Locate the cell with the specified text and output its (x, y) center coordinate. 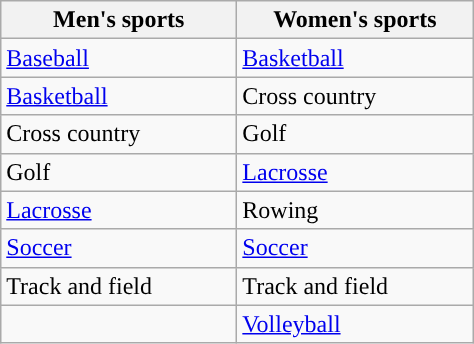
Men's sports (119, 20)
Volleyball (355, 324)
Women's sports (355, 20)
Rowing (355, 210)
Baseball (119, 58)
